Extract the (x, y) coordinate from the center of the cell holding the provided text.  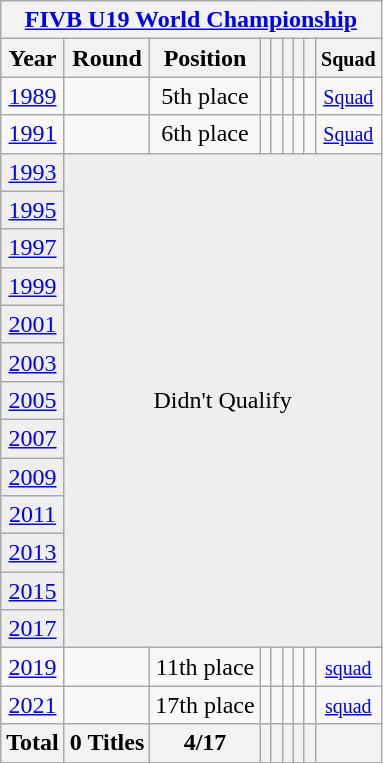
FIVB U19 World Championship (191, 20)
1993 (33, 172)
2019 (33, 667)
2005 (33, 400)
1999 (33, 286)
1989 (33, 96)
17th place (205, 705)
1997 (33, 248)
Round (107, 58)
Total (33, 743)
2017 (33, 629)
6th place (205, 134)
2015 (33, 591)
4/17 (205, 743)
2007 (33, 438)
1991 (33, 134)
5th place (205, 96)
Didn't Qualify (222, 400)
2011 (33, 515)
Position (205, 58)
11th place (205, 667)
2013 (33, 553)
1995 (33, 210)
2009 (33, 477)
0 Titles (107, 743)
2001 (33, 324)
2003 (33, 362)
Year (33, 58)
2021 (33, 705)
